Determine the [X, Y] coordinate at the center of the cell enclosing the given text.  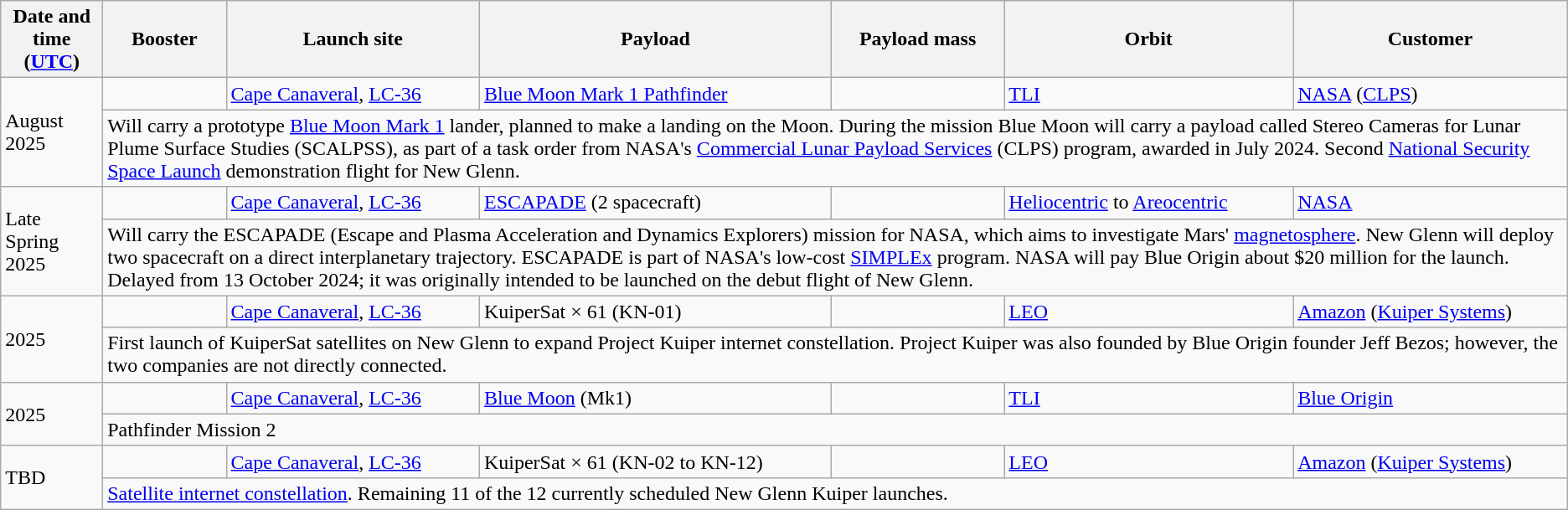
Pathfinder Mission 2 [836, 430]
Payload [655, 39]
TBD [52, 477]
Date and time (UTC) [52, 39]
Blue Moon (Mk1) [655, 398]
Launch site [353, 39]
Blue Moon Mark 1 Pathfinder [655, 94]
KuiperSat × 61 (KN-02 to KN-12) [655, 461]
August 2025 [52, 132]
NASA [1431, 203]
NASA (CLPS) [1431, 94]
Payload mass [917, 39]
Booster [164, 39]
Blue Origin [1431, 398]
KuiperSat × 61 (KN-01) [655, 312]
Late Spring 2025 [52, 241]
Orbit [1149, 39]
Satellite internet constellation. Remaining 11 of the 12 currently scheduled New Glenn Kuiper launches. [836, 493]
Heliocentric to Areocentric [1149, 203]
ESCAPADE (2 spacecraft) [655, 203]
Customer [1431, 39]
